From the cell containing the given text, extract its center point as (X, Y) coordinate. 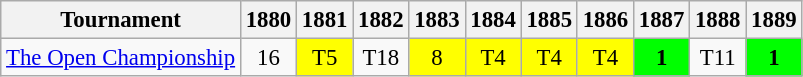
1884 (493, 20)
Tournament (121, 20)
T11 (718, 58)
1886 (605, 20)
1888 (718, 20)
T18 (381, 58)
8 (437, 58)
1883 (437, 20)
1889 (774, 20)
1885 (549, 20)
16 (268, 58)
T5 (325, 58)
1887 (661, 20)
1881 (325, 20)
1880 (268, 20)
The Open Championship (121, 58)
1882 (381, 20)
